Detect which cell encompasses the target text, then output its (X, Y) center coordinate. 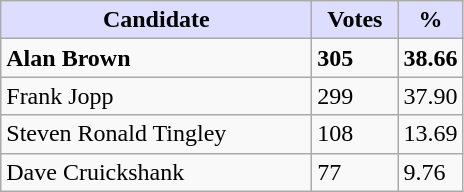
9.76 (430, 172)
299 (355, 96)
37.90 (430, 96)
Dave Cruickshank (156, 172)
Alan Brown (156, 58)
108 (355, 134)
Votes (355, 20)
38.66 (430, 58)
77 (355, 172)
13.69 (430, 134)
305 (355, 58)
Candidate (156, 20)
Frank Jopp (156, 96)
Steven Ronald Tingley (156, 134)
% (430, 20)
